Pinpoint the cell where the given text exists, returning its [X, Y] midpoint coordinate. 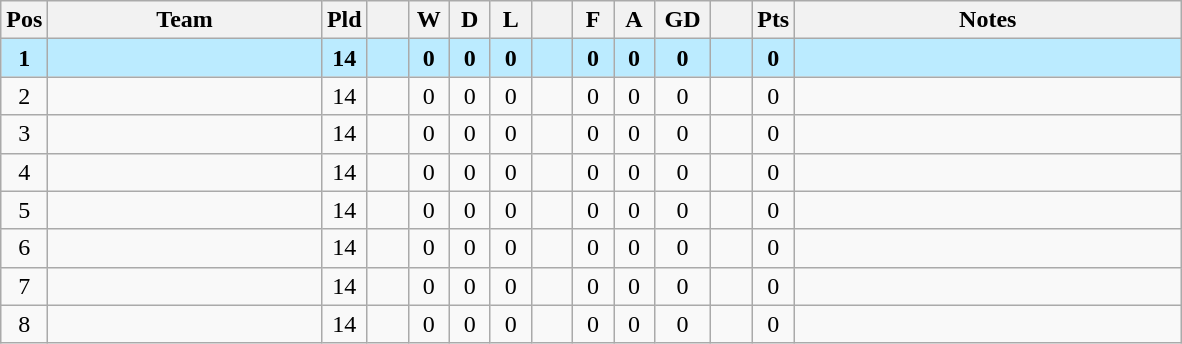
W [428, 20]
2 [24, 96]
GD [683, 20]
Team [185, 20]
7 [24, 286]
Pts [774, 20]
1 [24, 58]
L [510, 20]
F [592, 20]
Pos [24, 20]
D [470, 20]
Notes [988, 20]
8 [24, 324]
3 [24, 134]
Pld [344, 20]
4 [24, 172]
6 [24, 248]
A [634, 20]
5 [24, 210]
